Pinpoint the cell where the given text exists, returning its [X, Y] midpoint coordinate. 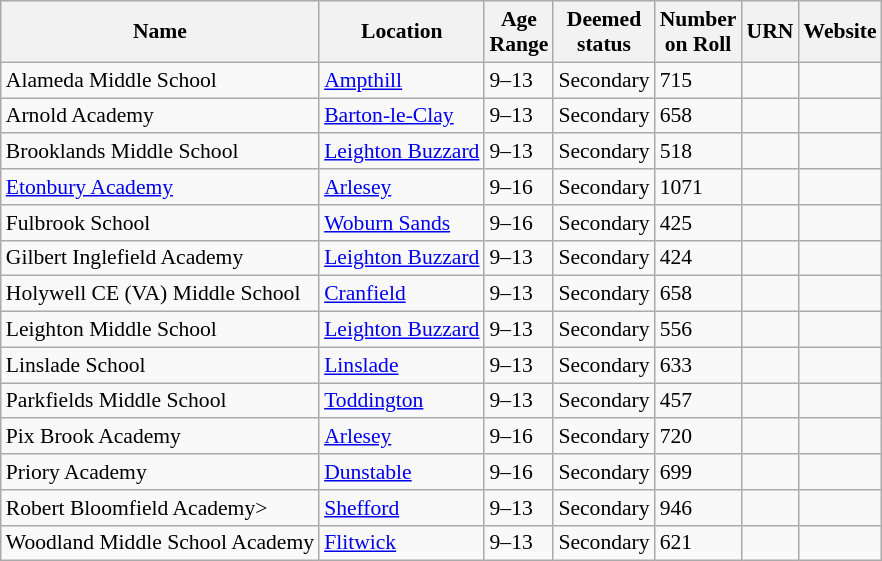
Holywell CE (VA) Middle School [160, 294]
633 [698, 365]
Toddington [402, 401]
Fulbrook School [160, 223]
Priory Academy [160, 472]
Deemedstatus [604, 32]
Robert Bloomfield Academy> [160, 508]
720 [698, 437]
699 [698, 472]
Ampthill [402, 80]
Flitwick [402, 543]
425 [698, 223]
1071 [698, 187]
Website [840, 32]
946 [698, 508]
621 [698, 543]
Woodland Middle School Academy [160, 543]
Leighton Middle School [160, 330]
457 [698, 401]
424 [698, 258]
Barton-le-Clay [402, 116]
Linslade School [160, 365]
Pix Brook Academy [160, 437]
Etonbury Academy [160, 187]
URN [770, 32]
Parkfields Middle School [160, 401]
AgeRange [518, 32]
Linslade [402, 365]
Shefford [402, 508]
518 [698, 152]
Brooklands Middle School [160, 152]
Numberon Roll [698, 32]
556 [698, 330]
Cranfield [402, 294]
Arnold Academy [160, 116]
Name [160, 32]
Alameda Middle School [160, 80]
Woburn Sands [402, 223]
Gilbert Inglefield Academy [160, 258]
Dunstable [402, 472]
715 [698, 80]
Location [402, 32]
